Return (x, y) of the center of cell containing provided text 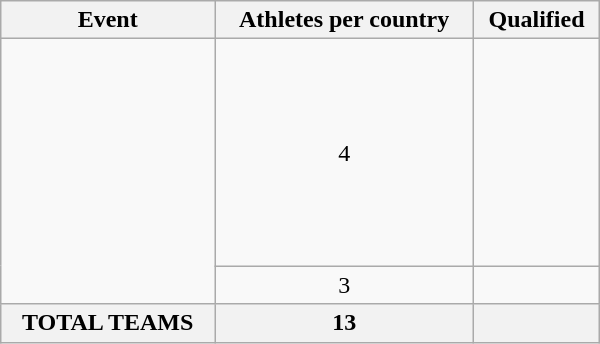
Event (108, 20)
13 (344, 323)
Qualified (537, 20)
Athletes per country (344, 20)
TOTAL TEAMS (108, 323)
3 (344, 285)
4 (344, 152)
